Capture the cell that displays the provided text and extract its [X, Y] central coordinate. 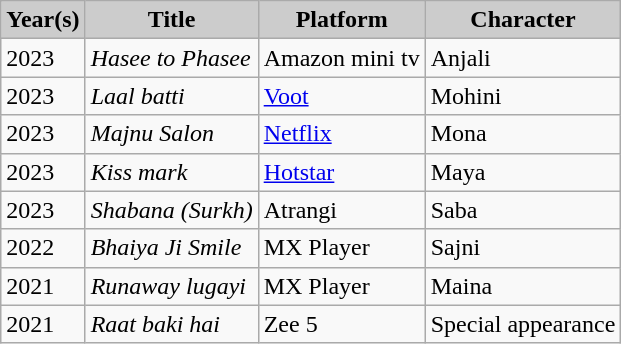
Netflix [342, 134]
Special appearance [523, 324]
Hasee to Phasee [172, 58]
Maya [523, 172]
Mohini [523, 96]
Character [523, 20]
Title [172, 20]
Zee 5 [342, 324]
Anjali [523, 58]
Bhaiya Ji Smile [172, 248]
Raat baki hai [172, 324]
Platform [342, 20]
2022 [43, 248]
Mona [523, 134]
Voot [342, 96]
Amazon mini tv [342, 58]
Sajni [523, 248]
Year(s) [43, 20]
Kiss mark [172, 172]
Atrangi [342, 210]
Laal batti [172, 96]
Majnu Salon [172, 134]
Hotstar [342, 172]
Runaway lugayi [172, 286]
Saba [523, 210]
Shabana (Surkh) [172, 210]
Maina [523, 286]
